Output the (X, Y) coordinate of the center of the cell containing the given text.  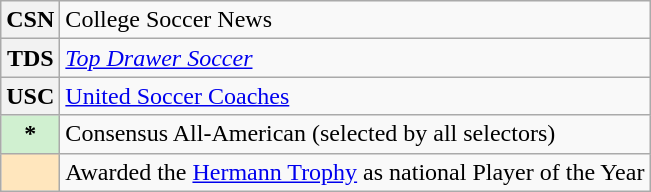
USC (30, 96)
CSN (30, 20)
* (30, 134)
TDS (30, 58)
College Soccer News (355, 20)
United Soccer Coaches (355, 96)
Awarded the Hermann Trophy as national Player of the Year (355, 172)
Consensus All-American (selected by all selectors) (355, 134)
Top Drawer Soccer (355, 58)
